Identify which cell holds the provided text, then report its (X, Y) central coordinate. 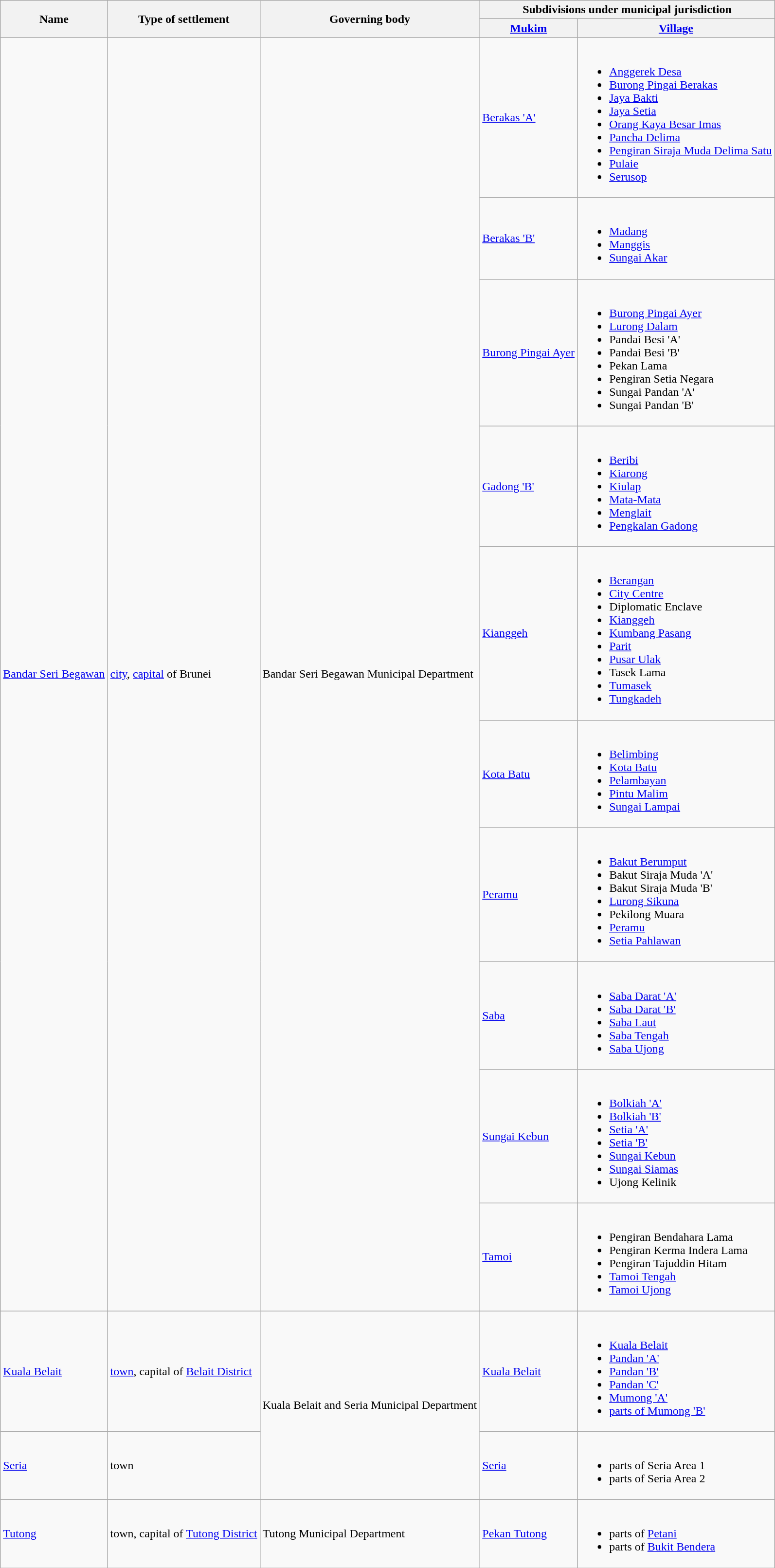
Tutong Municipal Department (370, 1534)
town, capital of Belait District (184, 1371)
parts of Seria Area 1parts of Seria Area 2 (676, 1466)
BelimbingKota BatuPelambayanPintu MalimSungai Lampai (676, 774)
Kota Batu (528, 774)
Pekan Tutong (528, 1534)
Pengiran Bendahara LamaPengiran Kerma Indera LamaPengiran Tajuddin HitamTamoi TengahTamoi Ujong (676, 1257)
Bakut BerumputBakut Siraja Muda 'A'Bakut Siraja Muda 'B'Lurong SikunaPekilong MuaraPeramuSetia Pahlawan (676, 895)
Burong Pingai Ayer (528, 352)
Kuala BelaitPandan 'A'Pandan 'B'Pandan 'C'Mumong 'A'parts of Mumong 'B' (676, 1371)
Tamoi (528, 1257)
town, capital of Tutong District (184, 1534)
Berakas 'B' (528, 239)
Tutong (54, 1534)
Type of settlement (184, 19)
Village (676, 28)
Kianggeh (528, 633)
parts of Petaniparts of Bukit Bendera (676, 1534)
Berakas 'A' (528, 118)
Kuala Belait and Seria Municipal Department (370, 1405)
city, capital of Brunei (184, 674)
Bandar Seri Begawan (54, 674)
Saba (528, 1015)
Sungai Kebun (528, 1136)
Bandar Seri Begawan Municipal Department (370, 674)
town (184, 1466)
Anggerek DesaBurong Pingai BerakasJaya BaktiJaya SetiaOrang Kaya Besar ImasPancha DelimaPengiran Siraja Muda Delima SatuPulaieSerusop (676, 118)
Saba Darat 'A'Saba Darat 'B'Saba LautSaba TengahSaba Ujong (676, 1015)
Burong Pingai AyerLurong DalamPandai Besi 'A'Pandai Besi 'B'Pekan LamaPengiran Setia NegaraSungai Pandan 'A'Sungai Pandan 'B' (676, 352)
Name (54, 19)
BeribiKiarongKiulapMata-MataMenglaitPengkalan Gadong (676, 486)
Bolkiah 'A'Bolkiah 'B'Setia 'A'Setia 'B'Sungai KebunSungai SiamasUjong Kelinik (676, 1136)
Peramu (528, 895)
Mukim (528, 28)
BeranganCity CentreDiplomatic EnclaveKianggehKumbang PasangParitPusar UlakTasek LamaTumasekTungkadeh (676, 633)
MadangManggisSungai Akar (676, 239)
Subdivisions under municipal jurisdiction (628, 10)
Gadong 'B' (528, 486)
Governing body (370, 19)
